Pinpoint the cell where the given text exists, returning its (X, Y) midpoint coordinate. 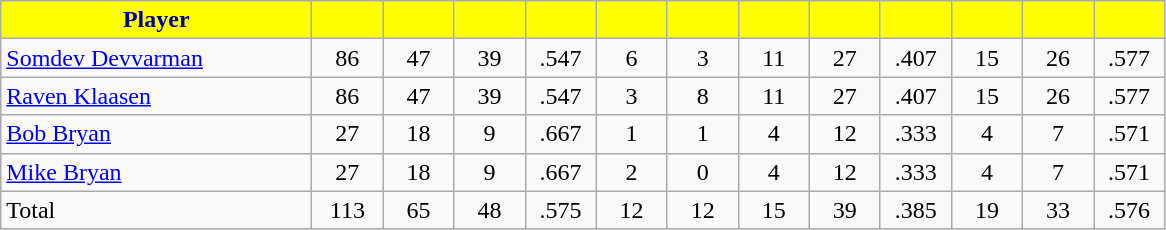
65 (418, 210)
48 (490, 210)
19 (986, 210)
2 (632, 172)
Player (156, 20)
Total (156, 210)
.385 (916, 210)
Raven Klaasen (156, 96)
0 (702, 172)
.576 (1130, 210)
33 (1058, 210)
.575 (560, 210)
Bob Bryan (156, 134)
113 (348, 210)
6 (632, 58)
Mike Bryan (156, 172)
8 (702, 96)
Somdev Devvarman (156, 58)
